For the text-containing cell, return its midpoint in [x, y] coordinate format. 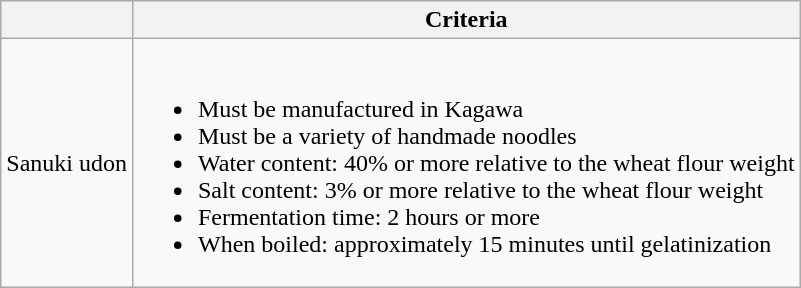
Sanuki udon [67, 163]
Criteria [466, 20]
